Identify which cell holds the provided text, then report its [x, y] central coordinate. 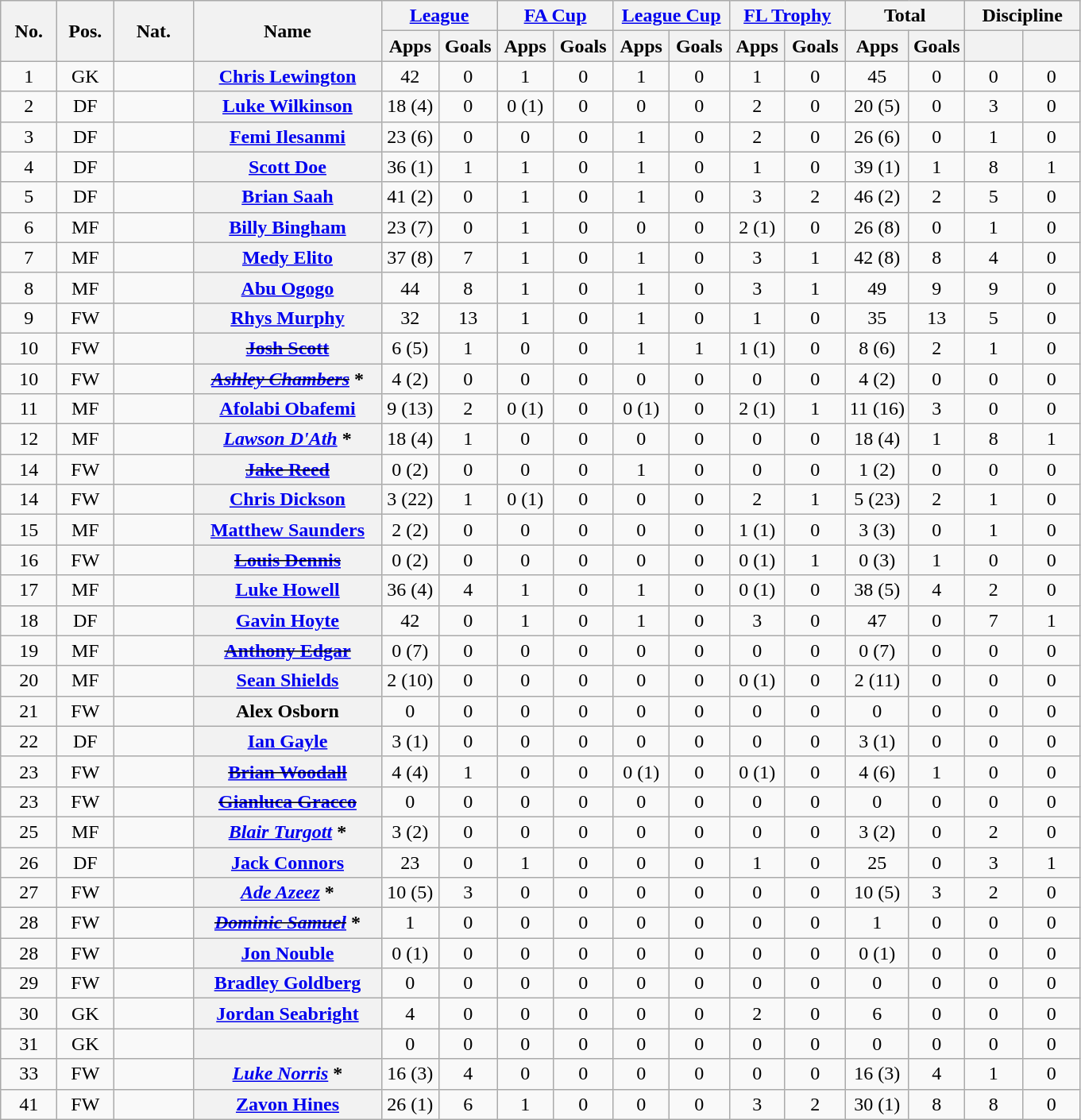
41 [29, 1104]
Ian Gayle [288, 741]
4 (4) [410, 771]
Afolabi Obafemi [288, 409]
Jack Connors [288, 862]
36 (4) [410, 590]
No. [29, 31]
Sean Shields [288, 681]
Rhys Murphy [288, 318]
Abu Ogogo [288, 288]
32 [410, 318]
33 [29, 1074]
20 (5) [877, 106]
38 (5) [877, 590]
47 [877, 620]
6 (5) [410, 348]
Lawson D'Ath * [288, 439]
2 (11) [877, 681]
League [439, 16]
23 (6) [410, 137]
Jon Nouble [288, 953]
Zavon Hines [288, 1104]
3 (3) [877, 530]
44 [410, 288]
Josh Scott [288, 348]
45 [877, 76]
0 (3) [877, 560]
Anthony Edgar [288, 651]
11 (16) [877, 409]
5 (23) [877, 500]
Bradley Goldberg [288, 983]
Louis Dennis [288, 560]
Chris Dickson [288, 500]
League Cup [671, 16]
49 [877, 288]
11 [29, 409]
Brian Woodall [288, 771]
41 (2) [410, 197]
26 (6) [877, 137]
22 [29, 741]
16 [29, 560]
Name [288, 31]
Ashley Chambers * [288, 379]
Jordan Seabright [288, 1014]
FA Cup [555, 16]
Matthew Saunders [288, 530]
31 [29, 1044]
30 (1) [877, 1104]
Total [905, 16]
Scott Doe [288, 167]
26 (1) [410, 1104]
Luke Wilkinson [288, 106]
Pos. [86, 31]
19 [29, 651]
Luke Howell [288, 590]
FL Trophy [787, 16]
15 [29, 530]
Alex Osborn [288, 711]
39 (1) [877, 167]
Gianluca Gracco [288, 801]
35 [877, 318]
Brian Saah [288, 197]
Dominic Samuel * [288, 923]
29 [29, 983]
30 [29, 1014]
17 [29, 590]
36 (1) [410, 167]
21 [29, 711]
23 (7) [410, 227]
18 [29, 620]
Nat. [154, 31]
Femi Ilesanmi [288, 137]
Chris Lewington [288, 76]
Gavin Hoyte [288, 620]
26 [29, 862]
Medy Elito [288, 257]
Billy Bingham [288, 227]
Discipline [1022, 16]
Luke Norris * [288, 1074]
2 (2) [410, 530]
4 (6) [877, 771]
Ade Azeez * [288, 893]
3 (22) [410, 500]
1 (2) [877, 469]
Blair Turgott * [288, 832]
8 (6) [877, 348]
12 [29, 439]
27 [29, 893]
Jake Reed [288, 469]
26 (8) [877, 227]
9 (13) [410, 409]
37 (8) [410, 257]
46 (2) [877, 197]
2 (10) [410, 681]
42 (8) [877, 257]
20 [29, 681]
